Capture the cell that displays the provided text and extract its (X, Y) central coordinate. 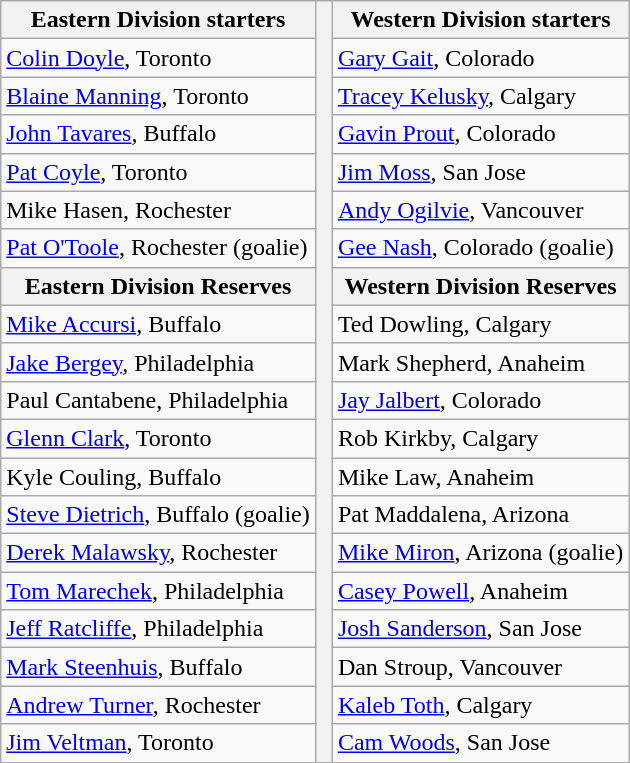
Dan Stroup, Vancouver (480, 667)
Jim Moss, San Jose (480, 172)
Jim Veltman, Toronto (158, 743)
Ted Dowling, Calgary (480, 324)
Mike Hasen, Rochester (158, 210)
Western Division starters (480, 20)
Rob Kirkby, Calgary (480, 438)
Glenn Clark, Toronto (158, 438)
Gavin Prout, Colorado (480, 134)
Mike Accursi, Buffalo (158, 324)
Pat Maddalena, Arizona (480, 515)
Blaine Manning, Toronto (158, 96)
John Tavares, Buffalo (158, 134)
Eastern Division starters (158, 20)
Tom Marechek, Philadelphia (158, 591)
Kyle Couling, Buffalo (158, 477)
Derek Malawsky, Rochester (158, 553)
Mike Law, Anaheim (480, 477)
Jake Bergey, Philadelphia (158, 362)
Kaleb Toth, Calgary (480, 705)
Eastern Division Reserves (158, 286)
Andy Ogilvie, Vancouver (480, 210)
Andrew Turner, Rochester (158, 705)
Steve Dietrich, Buffalo (goalie) (158, 515)
Pat O'Toole, Rochester (goalie) (158, 248)
Tracey Kelusky, Calgary (480, 96)
Jeff Ratcliffe, Philadelphia (158, 629)
Jay Jalbert, Colorado (480, 400)
Gary Gait, Colorado (480, 58)
Gee Nash, Colorado (goalie) (480, 248)
Western Division Reserves (480, 286)
Josh Sanderson, San Jose (480, 629)
Colin Doyle, Toronto (158, 58)
Pat Coyle, Toronto (158, 172)
Mark Steenhuis, Buffalo (158, 667)
Mike Miron, Arizona (goalie) (480, 553)
Mark Shepherd, Anaheim (480, 362)
Cam Woods, San Jose (480, 743)
Paul Cantabene, Philadelphia (158, 400)
Casey Powell, Anaheim (480, 591)
